Detect which cell encompasses the target text, then output its [X, Y] center coordinate. 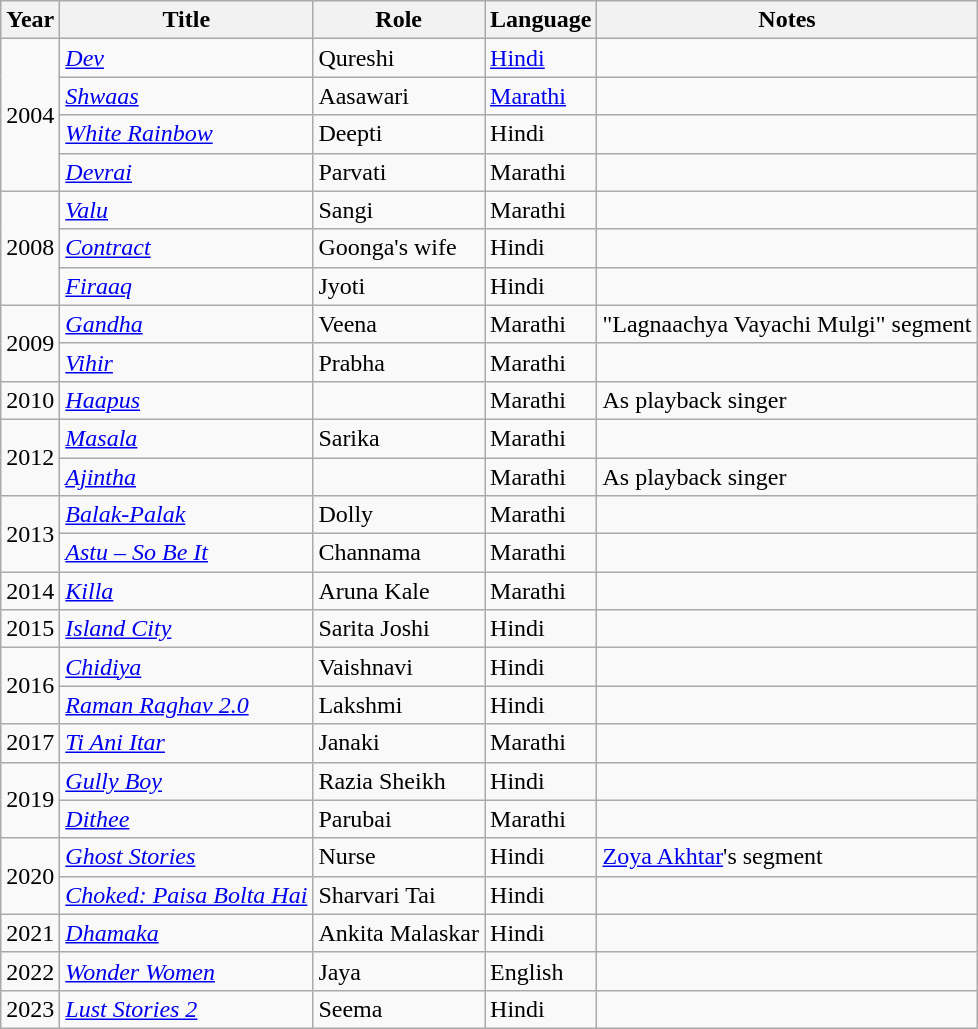
2015 [30, 629]
Haapus [186, 400]
Balak-Palak [186, 515]
2009 [30, 343]
Choked: Paisa Bolta Hai [186, 895]
Razia Sheikh [399, 781]
Lust Stories 2 [186, 1009]
Dhamaka [186, 933]
Channama [399, 553]
Shwaas [186, 96]
Ghost Stories [186, 857]
Aasawari [399, 96]
Devrai [186, 172]
Jaya [399, 971]
"Lagnaachya Vayachi Mulgi" segment [787, 324]
Gully Boy [186, 781]
2016 [30, 686]
Astu – So Be It [186, 553]
Gandha [186, 324]
Sarita Joshi [399, 629]
Role [399, 20]
Prabha [399, 362]
White Rainbow [186, 134]
2017 [30, 743]
Year [30, 20]
Killa [186, 591]
Deepti [399, 134]
Nurse [399, 857]
Raman Raghav 2.0 [186, 705]
Vihir [186, 362]
2014 [30, 591]
Qureshi [399, 58]
Language [541, 20]
Notes [787, 20]
2019 [30, 800]
Ankita Malaskar [399, 933]
English [541, 971]
Jyoti [399, 286]
Janaki [399, 743]
2022 [30, 971]
Dithee [186, 819]
Zoya Akhtar's segment [787, 857]
Veena [399, 324]
Parvati [399, 172]
Goonga's wife [399, 248]
Vaishnavi [399, 667]
2020 [30, 876]
Chidiya [186, 667]
Masala [186, 438]
2012 [30, 457]
2010 [30, 400]
2008 [30, 248]
Contract [186, 248]
Parubai [399, 819]
Dev [186, 58]
2023 [30, 1009]
2004 [30, 115]
Firaaq [186, 286]
Seema [399, 1009]
Sharvari Tai [399, 895]
Ti Ani Itar [186, 743]
Aruna Kale [399, 591]
Title [186, 20]
Dolly [399, 515]
Lakshmi [399, 705]
2013 [30, 534]
Sarika [399, 438]
Sangi [399, 210]
Wonder Women [186, 971]
Valu [186, 210]
Island City [186, 629]
2021 [30, 933]
Ajintha [186, 477]
